Return the (X, Y) coordinate for the center point of the cell that contains the specified text.  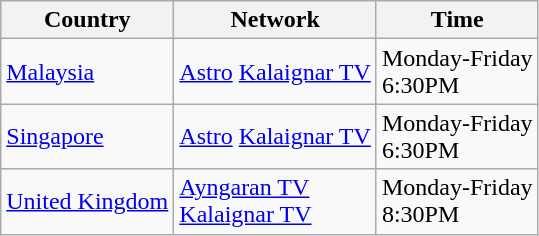
Malaysia (88, 72)
Singapore (88, 136)
Monday-Friday 8:30PM (457, 202)
Network (276, 20)
United Kingdom (88, 202)
Country (88, 20)
Time (457, 20)
Ayngaran TV Kalaignar TV (276, 202)
